Find where the given text appears and provide that cell's center as (X, Y) coordinate. 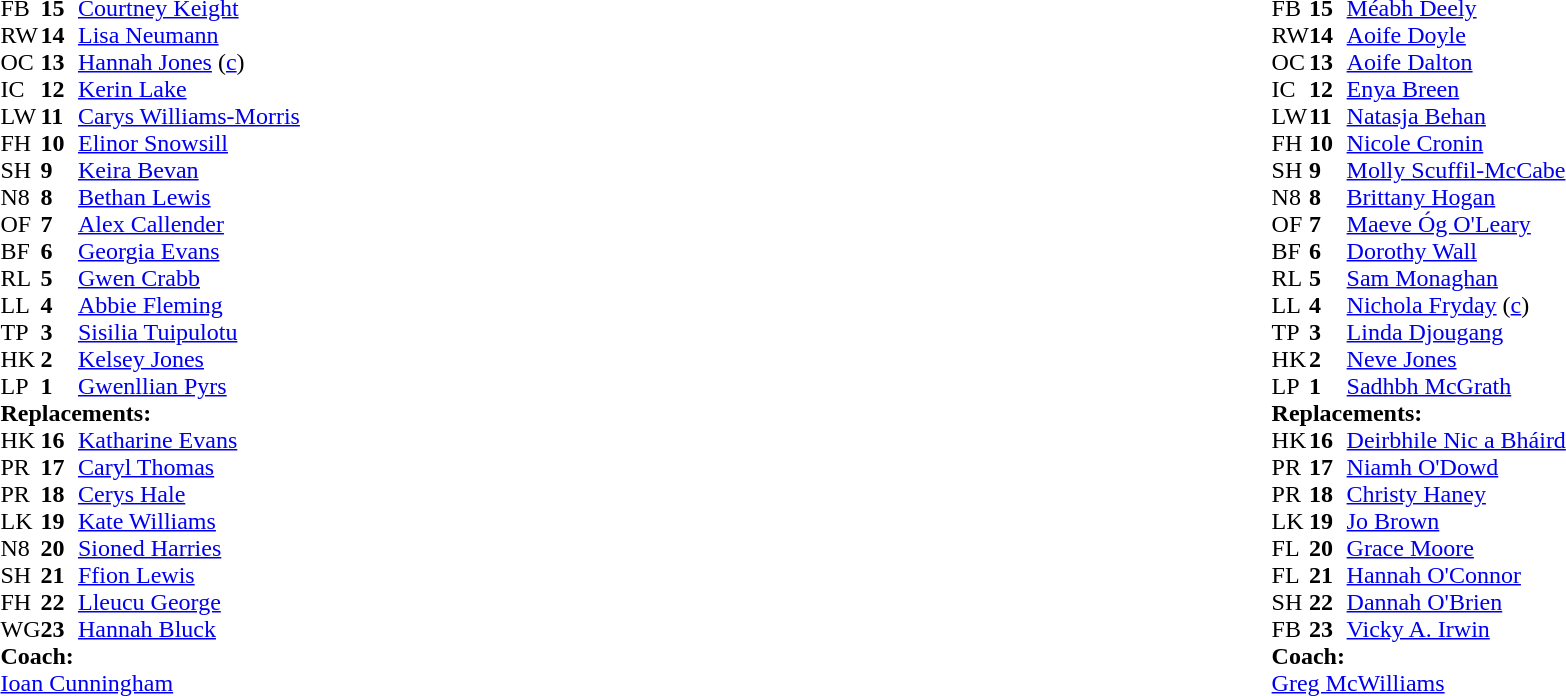
Jo Brown (1456, 522)
Alex Callender (189, 224)
FB (1291, 630)
Maeve Óg O'Leary (1456, 224)
Sioned Harries (189, 548)
Christy Haney (1456, 494)
Gwen Crabb (189, 278)
Molly Scuffil-McCabe (1456, 170)
Vicky A. Irwin (1456, 630)
Katharine Evans (189, 440)
Hannah Jones (c) (189, 62)
Gwenllian Pyrs (189, 386)
Kelsey Jones (189, 360)
Niamh O'Dowd (1456, 468)
Bethan Lewis (189, 198)
Kate Williams (189, 522)
Neve Jones (1456, 360)
Sam Monaghan (1456, 278)
Caryl Thomas (189, 468)
Elinor Snowsill (189, 144)
Deirbhile Nic a Bháird (1456, 440)
Natasja Behan (1456, 116)
Georgia Evans (189, 252)
Enya Breen (1456, 90)
Lleucu George (189, 602)
Dorothy Wall (1456, 252)
Abbie Fleming (189, 306)
Sisilia Tuipulotu (189, 332)
Aoife Doyle (1456, 36)
Carys Williams-Morris (189, 116)
Aoife Dalton (1456, 62)
Cerys Hale (189, 494)
Brittany Hogan (1456, 198)
Nicole Cronin (1456, 144)
Ffion Lewis (189, 576)
Keira Bevan (189, 170)
WG (20, 630)
Kerin Lake (189, 90)
Nichola Fryday (c) (1456, 306)
Lisa Neumann (189, 36)
Dannah O'Brien (1456, 602)
Linda Djougang (1456, 332)
Hannah Bluck (189, 630)
Grace Moore (1456, 548)
Hannah O'Connor (1456, 576)
Sadhbh McGrath (1456, 386)
